Provide the (x, y) coordinate of the cell's center where the given text is located.  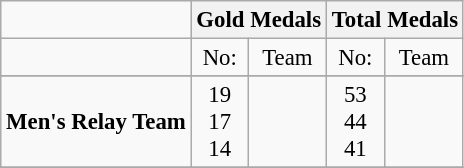
Gold Medals (258, 20)
19 17 14 (220, 122)
Men's Relay Team (96, 122)
Total Medals (394, 20)
53 44 41 (355, 122)
